Find where the given text appears and provide that cell's center as [x, y] coordinate. 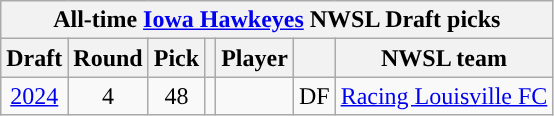
Racing Louisville FC [444, 96]
Pick [176, 58]
DF [314, 96]
All-time Iowa Hawkeyes NWSL Draft picks [277, 20]
4 [108, 96]
NWSL team [444, 58]
Player [255, 58]
2024 [34, 96]
48 [176, 96]
Draft [34, 58]
Round [108, 58]
